Detect which cell encompasses the target text, then output its (x, y) center coordinate. 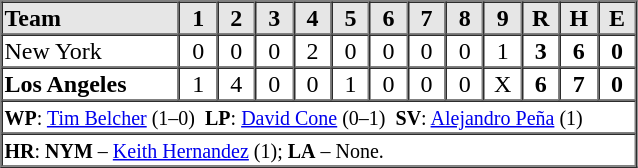
X (503, 84)
8 (465, 18)
R (541, 18)
5 (350, 18)
Los Angeles (91, 84)
H (579, 18)
Team (91, 18)
HR: NYM – Keith Hernandez (1); LA – None. (319, 150)
New York (91, 50)
E (617, 18)
WP: Tim Belcher (1–0) LP: David Cone (0–1) SV: Alejandro Peña (1) (319, 116)
9 (503, 18)
